From the cell containing the given text, extract its center point as (x, y) coordinate. 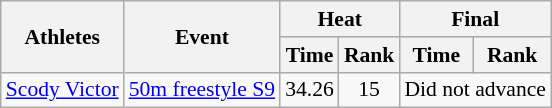
50m freestyle S9 (202, 90)
Final (475, 19)
Did not advance (475, 90)
Scody Victor (62, 90)
34.26 (310, 90)
15 (370, 90)
Heat (340, 19)
Event (202, 36)
Athletes (62, 36)
